Scan for the cell matching the given text and deliver its (x, y) coordinate at center. 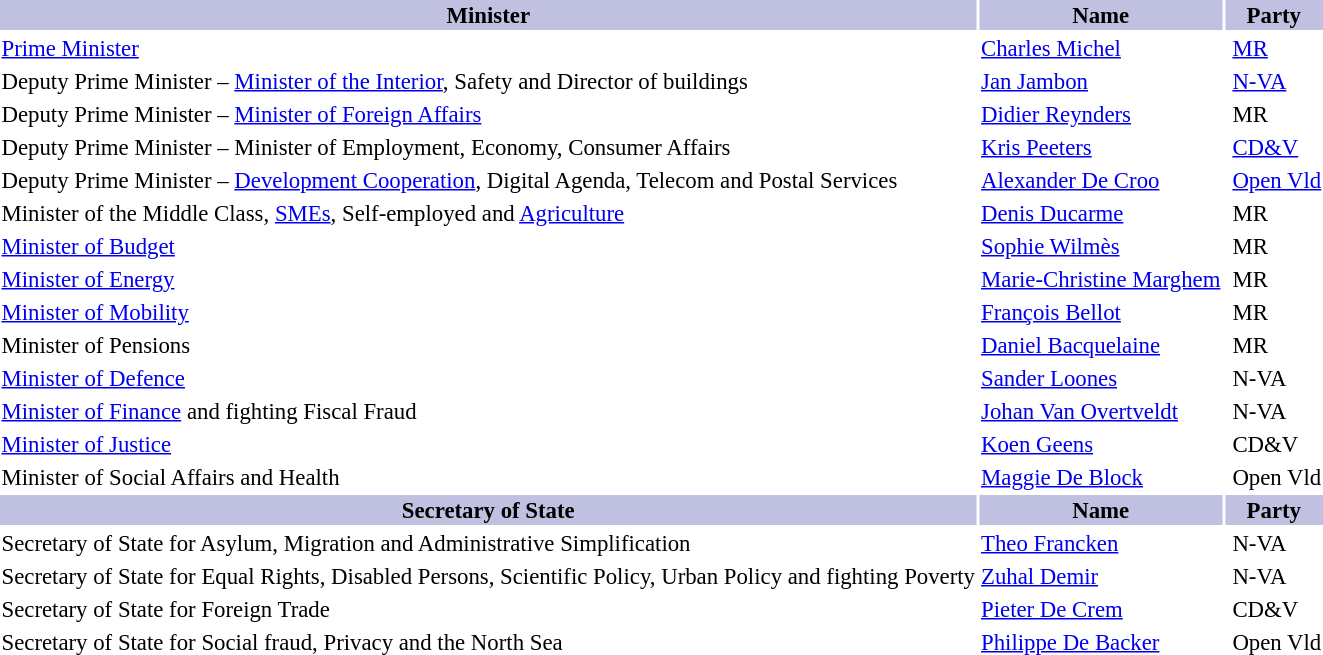
Maggie De Block (1101, 477)
Minister of Defence (488, 378)
Didier Reynders (1101, 114)
Pieter De Crem (1101, 609)
Secretary of State for Equal Rights, Disabled Persons, Scientific Policy, Urban Policy and fighting Poverty (488, 576)
Alexander De Croo (1101, 180)
Deputy Prime Minister – Minister of the Interior, Safety and Director of buildings (488, 81)
François Bellot (1101, 312)
Minister (488, 15)
Minister of Justice (488, 444)
Denis Ducarme (1101, 213)
Deputy Prime Minister – Minister of Foreign Affairs (488, 114)
Minister of Budget (488, 246)
Secretary of State for Foreign Trade (488, 609)
Minister of Social Affairs and Health (488, 477)
Minister of Finance and fighting Fiscal Fraud (488, 411)
Charles Michel (1101, 48)
Daniel Bacquelaine (1101, 345)
Minister of the Middle Class, SMEs, Self-employed and Agriculture (488, 213)
Johan Van Overtveldt (1101, 411)
Secretary of State for Asylum, Migration and Administrative Simplification (488, 543)
Sophie Wilmès (1101, 246)
Prime Minister (488, 48)
Minister of Mobility (488, 312)
Minister of Pensions (488, 345)
Deputy Prime Minister – Development Cooperation, Digital Agenda, Telecom and Postal Services (488, 180)
Secretary of State (488, 510)
Kris Peeters (1101, 147)
Zuhal Demir (1101, 576)
Theo Francken (1101, 543)
Jan Jambon (1101, 81)
Deputy Prime Minister – Minister of Employment, Economy, Consumer Affairs (488, 147)
Sander Loones (1101, 378)
Minister of Energy (488, 279)
Marie-Christine Marghem (1101, 279)
Koen Geens (1101, 444)
